Locate the cell with the specified text and output its (x, y) center coordinate. 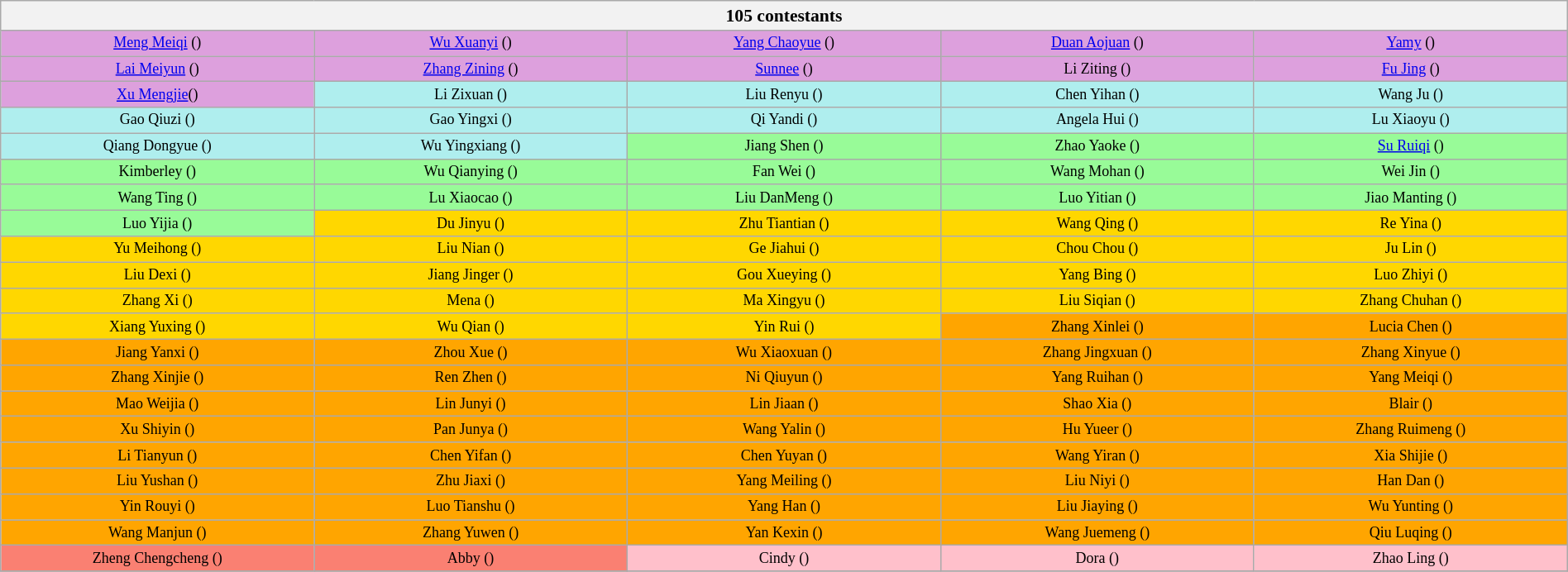
Liu Siqian () (1097, 301)
Sunnee () (784, 69)
Wang Yalin () (784, 430)
Yu Meihong () (157, 250)
Liu Renyu () (784, 94)
Gou Xueying () (784, 274)
Zhang Zining () (471, 69)
Zhang Xinlei () (1097, 326)
Xu Mengjie() (157, 94)
Gao Yingxi () (471, 121)
Mena () (471, 301)
105 contestants (784, 16)
Liu DanMeng () (784, 197)
Yang Chaoyue () (784, 43)
Zhu Tiantian () (784, 223)
Jiao Manting () (1411, 197)
Yan Kexin () (784, 532)
Ni Qiuyun () (784, 379)
Su Ruiqi () (1411, 145)
Liu Yushan () (157, 481)
Li Zixuan () (471, 94)
Chen Yihan () (1097, 94)
Ren Zhen () (471, 379)
Ju Lin () (1411, 250)
Wang Juemeng () (1097, 532)
Yin Rui () (784, 326)
Lu Xiaocao () (471, 197)
Wei Jin () (1411, 172)
Wang Qing () (1097, 223)
Wu Xuanyi () (471, 43)
Liu Niyi () (1097, 481)
Chen Yifan () (471, 455)
Zhang Xi () (157, 301)
Zhou Xue () (471, 352)
Hu Yueer () (1097, 430)
Luo Yijia () (157, 223)
Lucia Chen () (1411, 326)
Lu Xiaoyu () (1411, 121)
Zhang Xinyue () (1411, 352)
Duan Aojuan () (1097, 43)
Wu Xiaoxuan () (784, 352)
Luo Zhiyi () (1411, 274)
Liu Jiaying () (1097, 506)
Lin Jiaan () (784, 403)
Yang Meiqi () (1411, 379)
Zhang Chuhan () (1411, 301)
Yang Ruihan () (1097, 379)
Wu Yunting () (1411, 506)
Luo Yitian () (1097, 197)
Yamy () (1411, 43)
Qiang Dongyue () (157, 145)
Wang Ting () (157, 197)
Li Tianyun () (157, 455)
Han Dan () (1411, 481)
Abby () (471, 559)
Mao Weijia () (157, 403)
Zhang Yuwen () (471, 532)
Yang Han () (784, 506)
Yang Meiling () (784, 481)
Liu Nian () (471, 250)
Jiang Yanxi () (157, 352)
Chou Chou () (1097, 250)
Dora () (1097, 559)
Xia Shijie () (1411, 455)
Wang Yiran () (1097, 455)
Liu Dexi () (157, 274)
Zhao Ling () (1411, 559)
Qi Yandi () (784, 121)
Du Jinyu () (471, 223)
Zhao Yaoke () (1097, 145)
Pan Junya () (471, 430)
Chen Yuyan () (784, 455)
Ge Jiahui () (784, 250)
Ma Xingyu () (784, 301)
Meng Meiqi () (157, 43)
Lai Meiyun () (157, 69)
Angela Hui () (1097, 121)
Blair () (1411, 403)
Yin Rouyi () (157, 506)
Wu Yingxiang () (471, 145)
Fu Jing () (1411, 69)
Wang Manjun () (157, 532)
Jiang Shen () (784, 145)
Gao Qiuzi () (157, 121)
Shao Xia () (1097, 403)
Luo Tianshu () (471, 506)
Lin Junyi () (471, 403)
Qiu Luqing () (1411, 532)
Wang Ju () (1411, 94)
Xu Shiyin () (157, 430)
Wang Mohan () (1097, 172)
Re Yina () (1411, 223)
Li Ziting () (1097, 69)
Cindy () (784, 559)
Wu Qian () (471, 326)
Jiang Jinger () (471, 274)
Fan Wei () (784, 172)
Xiang Yuxing () (157, 326)
Zheng Chengcheng () (157, 559)
Zhang Ruimeng () (1411, 430)
Zhang Jingxuan () (1097, 352)
Yang Bing () (1097, 274)
Zhang Xinjie () (157, 379)
Kimberley () (157, 172)
Wu Qianying () (471, 172)
Zhu Jiaxi () (471, 481)
